Capture the cell that displays the provided text and extract its (x, y) central coordinate. 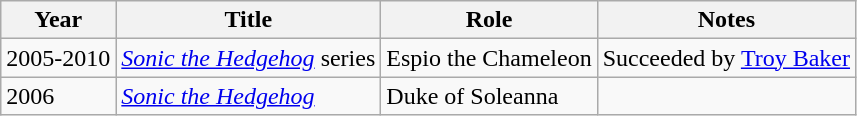
2006 (58, 96)
Succeeded by Troy Baker (726, 58)
Year (58, 20)
Role (489, 20)
Duke of Soleanna (489, 96)
Espio the Chameleon (489, 58)
2005-2010 (58, 58)
Notes (726, 20)
Sonic the Hedgehog series (248, 58)
Sonic the Hedgehog (248, 96)
Title (248, 20)
